Determine the [X, Y] coordinate at the center of the cell enclosing the given text.  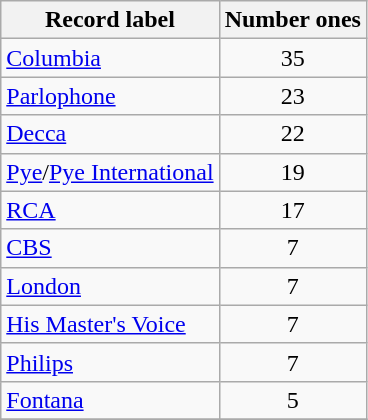
RCA [110, 210]
17 [292, 210]
22 [292, 134]
19 [292, 172]
Number ones [292, 20]
His Master's Voice [110, 324]
5 [292, 400]
Pye/Pye International [110, 172]
23 [292, 96]
Columbia [110, 58]
35 [292, 58]
CBS [110, 248]
Philips [110, 362]
Fontana [110, 400]
Decca [110, 134]
London [110, 286]
Parlophone [110, 96]
Record label [110, 20]
